Find where the given text appears and provide that cell's center as [X, Y] coordinate. 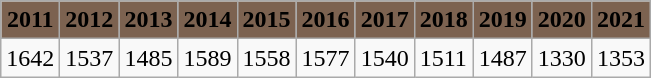
1330 [562, 58]
1511 [444, 58]
1485 [148, 58]
2019 [502, 20]
2021 [620, 20]
2016 [326, 20]
1353 [620, 58]
1577 [326, 58]
1589 [208, 58]
1540 [384, 58]
2018 [444, 20]
2014 [208, 20]
2015 [266, 20]
1642 [30, 58]
1537 [90, 58]
1487 [502, 58]
2012 [90, 20]
2013 [148, 20]
2017 [384, 20]
2011 [30, 20]
2020 [562, 20]
1558 [266, 58]
